Return [x, y] of the center of cell containing provided text 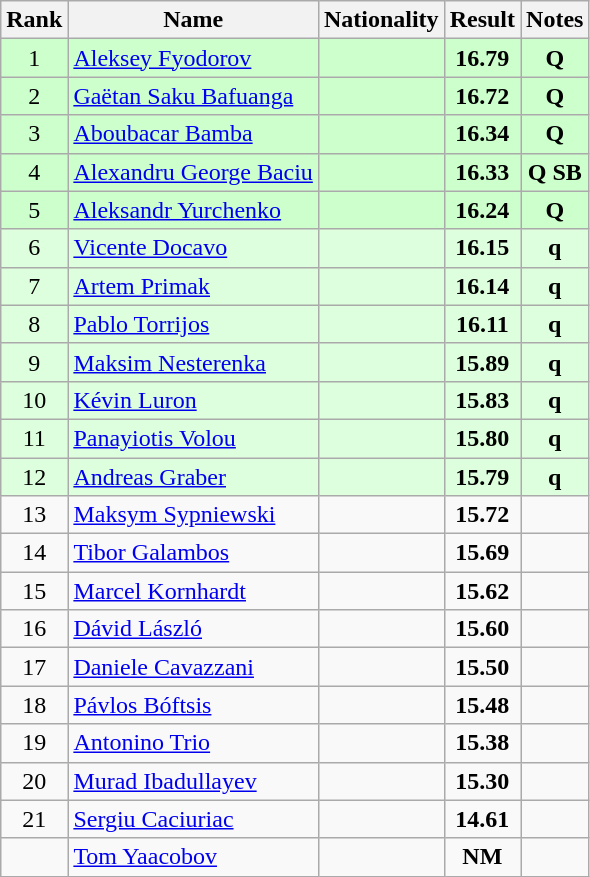
15.72 [482, 515]
16.79 [482, 58]
13 [34, 515]
14.61 [482, 819]
16 [34, 629]
Murad Ibadullayev [194, 781]
16.72 [482, 96]
21 [34, 819]
Antonino Trio [194, 743]
Alexandru George Baciu [194, 172]
Maksym Sypniewski [194, 515]
6 [34, 248]
Aleksandr Yurchenko [194, 210]
16.33 [482, 172]
15.38 [482, 743]
15.48 [482, 705]
Vicente Docavo [194, 248]
Tibor Galambos [194, 553]
14 [34, 553]
Sergiu Caciuriac [194, 819]
Daniele Cavazzani [194, 667]
15.83 [482, 400]
10 [34, 400]
2 [34, 96]
15.80 [482, 438]
8 [34, 324]
20 [34, 781]
12 [34, 477]
NM [482, 857]
16.34 [482, 134]
Dávid László [194, 629]
15 [34, 591]
Marcel Kornhardt [194, 591]
5 [34, 210]
11 [34, 438]
1 [34, 58]
Q SB [555, 172]
9 [34, 362]
18 [34, 705]
15.60 [482, 629]
15.69 [482, 553]
15.89 [482, 362]
Artem Primak [194, 286]
Pávlos Bóftsis [194, 705]
19 [34, 743]
Rank [34, 20]
15.79 [482, 477]
Andreas Graber [194, 477]
Result [482, 20]
4 [34, 172]
Kévin Luron [194, 400]
15.50 [482, 667]
3 [34, 134]
Maksim Nesterenka [194, 362]
Notes [555, 20]
Pablo Torrijos [194, 324]
Name [194, 20]
15.30 [482, 781]
17 [34, 667]
Tom Yaacobov [194, 857]
Aboubacar Bamba [194, 134]
16.14 [482, 286]
16.24 [482, 210]
16.11 [482, 324]
7 [34, 286]
15.62 [482, 591]
Panayiotis Volou [194, 438]
Nationality [381, 20]
16.15 [482, 248]
Gaëtan Saku Bafuanga [194, 96]
Aleksey Fyodorov [194, 58]
